Return the (X, Y) coordinate for the center point of the cell that contains the specified text.  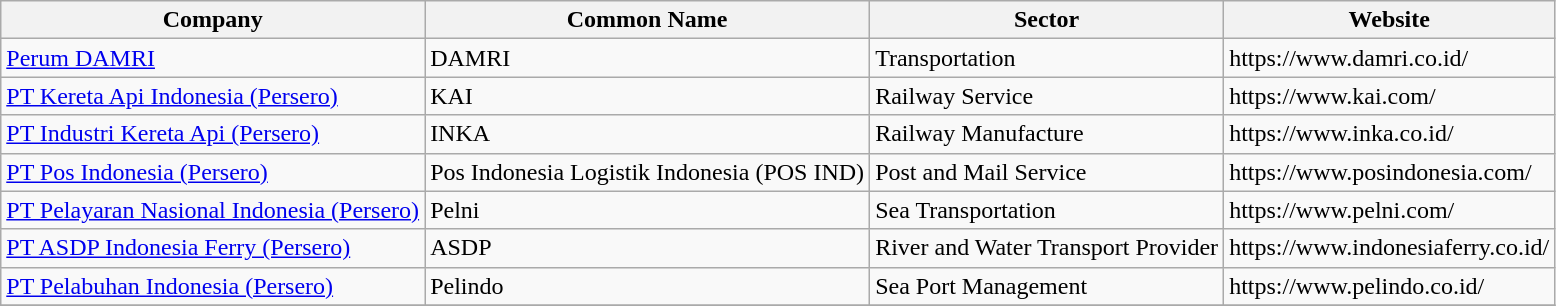
PT Pelayaran Nasional Indonesia (Persero) (213, 210)
PT Kereta Api Indonesia (Persero) (213, 96)
Pelni (648, 210)
Sea Port Management (1047, 286)
https://www.kai.com/ (1390, 96)
https://www.pelni.com/ (1390, 210)
PT Pelabuhan Indonesia (Persero) (213, 286)
Pelindo (648, 286)
Sector (1047, 20)
Company (213, 20)
Common Name (648, 20)
Pos Indonesia Logistik Indonesia (POS IND) (648, 172)
KAI (648, 96)
ASDP (648, 248)
Website (1390, 20)
PT ASDP Indonesia Ferry (Persero) (213, 248)
https://www.pelindo.co.id/ (1390, 286)
INKA (648, 134)
DAMRI (648, 58)
https://www.inka.co.id/ (1390, 134)
Railway Manufacture (1047, 134)
Railway Service (1047, 96)
https://www.posindonesia.com/ (1390, 172)
Sea Transportation (1047, 210)
PT Industri Kereta Api (Persero) (213, 134)
https://www.indonesiaferry.co.id/ (1390, 248)
Post and Mail Service (1047, 172)
PT Pos Indonesia (Persero) (213, 172)
https://www.damri.co.id/ (1390, 58)
Perum DAMRI (213, 58)
River and Water Transport Provider (1047, 248)
Transportation (1047, 58)
